Scan for the cell matching the given text and deliver its [X, Y] coordinate at center. 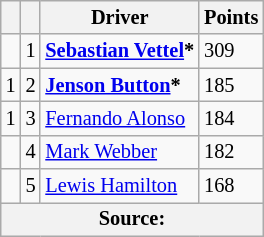
Mark Webber [120, 152]
185 [231, 85]
4 [31, 152]
Sebastian Vettel* [120, 51]
3 [31, 118]
Source: [132, 219]
Lewis Hamilton [120, 186]
Driver [120, 17]
182 [231, 152]
Jenson Button* [120, 85]
5 [31, 186]
309 [231, 51]
Points [231, 17]
184 [231, 118]
168 [231, 186]
2 [31, 85]
Fernando Alonso [120, 118]
